Output the (X, Y) coordinate of the center of the cell containing the given text.  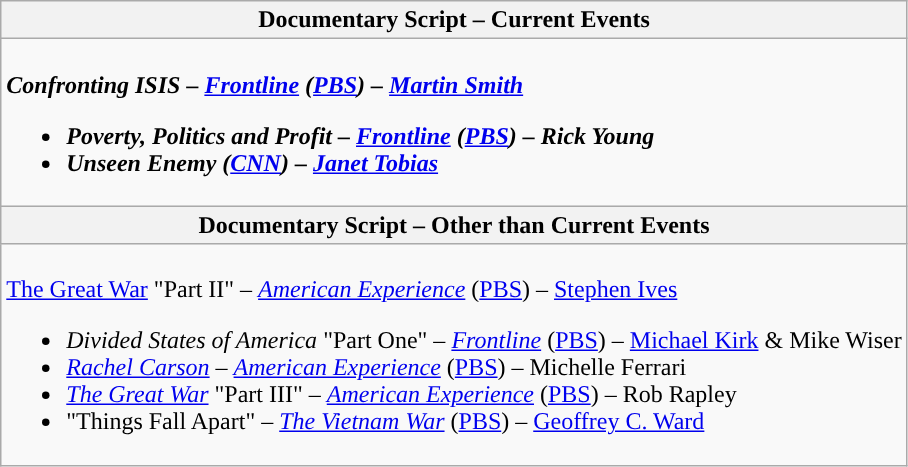
Documentary Script – Current Events (454, 20)
Documentary Script – Other than Current Events (454, 225)
Confronting ISIS – Frontline (PBS) – Martin SmithPoverty, Politics and Profit – Frontline (PBS) – Rick YoungUnseen Enemy (CNN) – Janet Tobias (454, 122)
